Return (X, Y) of the center of cell containing provided text 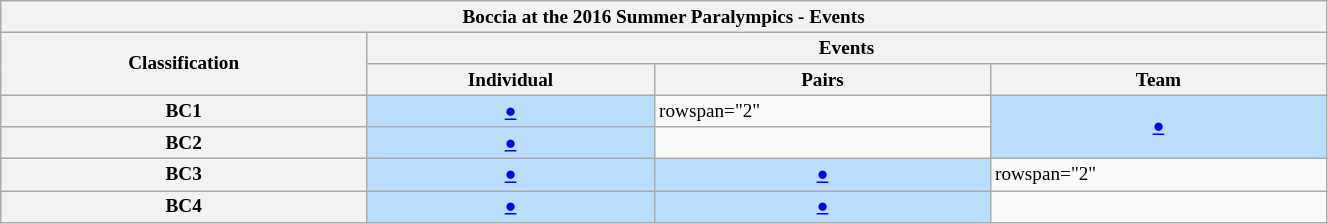
Team (1158, 80)
BC3 (184, 175)
BC2 (184, 143)
BC4 (184, 206)
Events (847, 48)
Individual (511, 80)
BC1 (184, 111)
Boccia at the 2016 Summer Paralympics - Events (664, 17)
Classification (184, 64)
Pairs (822, 80)
